Scan for the cell matching the given text and deliver its [X, Y] coordinate at center. 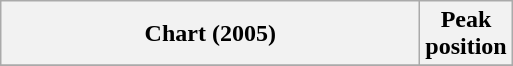
Peakposition [466, 34]
Chart (2005) [210, 34]
